For the text-containing cell, return its midpoint in [X, Y] coordinate format. 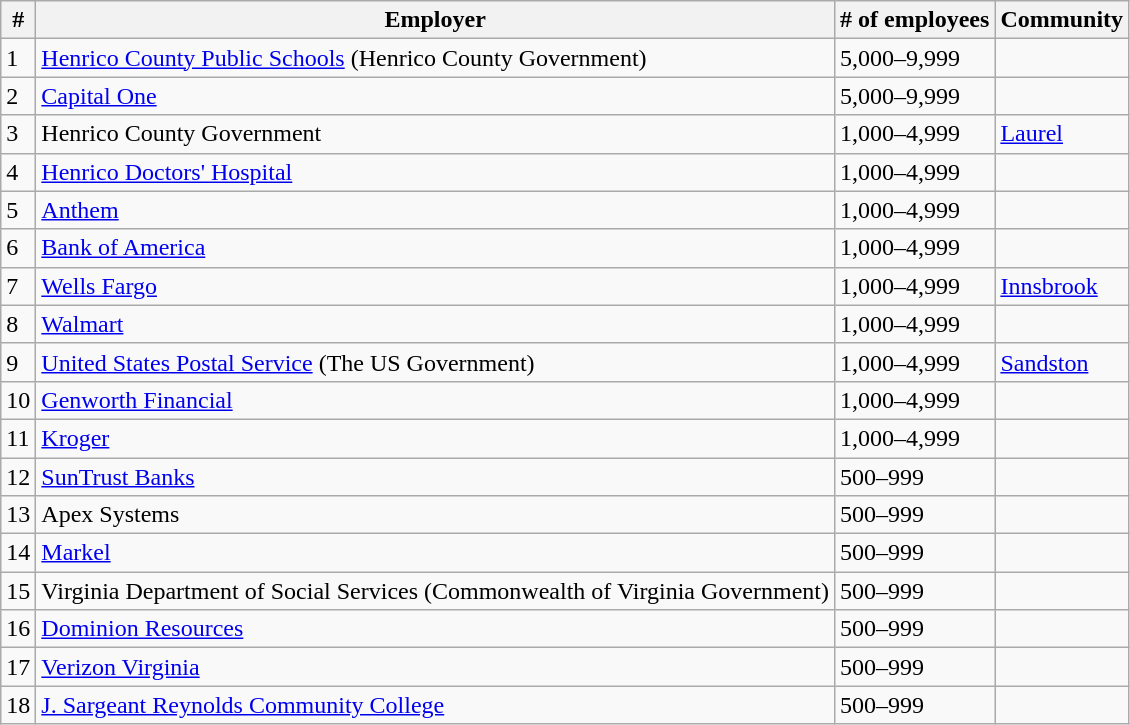
Walmart [436, 324]
6 [18, 248]
17 [18, 667]
# [18, 20]
Bank of America [436, 248]
Henrico County Government [436, 134]
Kroger [436, 438]
J. Sargeant Reynolds Community College [436, 705]
15 [18, 591]
5 [18, 210]
Virginia Department of Social Services (Commonwealth of Virginia Government) [436, 591]
Laurel [1062, 134]
Verizon Virginia [436, 667]
Wells Fargo [436, 286]
Henrico County Public Schools (Henrico County Government) [436, 58]
2 [18, 96]
4 [18, 172]
1 [18, 58]
Innsbrook [1062, 286]
Henrico Doctors' Hospital [436, 172]
8 [18, 324]
10 [18, 400]
9 [18, 362]
18 [18, 705]
Genworth Financial [436, 400]
# of employees [914, 20]
11 [18, 438]
SunTrust Banks [436, 477]
United States Postal Service (The US Government) [436, 362]
7 [18, 286]
Capital One [436, 96]
16 [18, 629]
Anthem [436, 210]
13 [18, 515]
Markel [436, 553]
14 [18, 553]
Employer [436, 20]
3 [18, 134]
Community [1062, 20]
Dominion Resources [436, 629]
12 [18, 477]
Sandston [1062, 362]
Apex Systems [436, 515]
